Identify which cell holds the provided text, then report its (x, y) central coordinate. 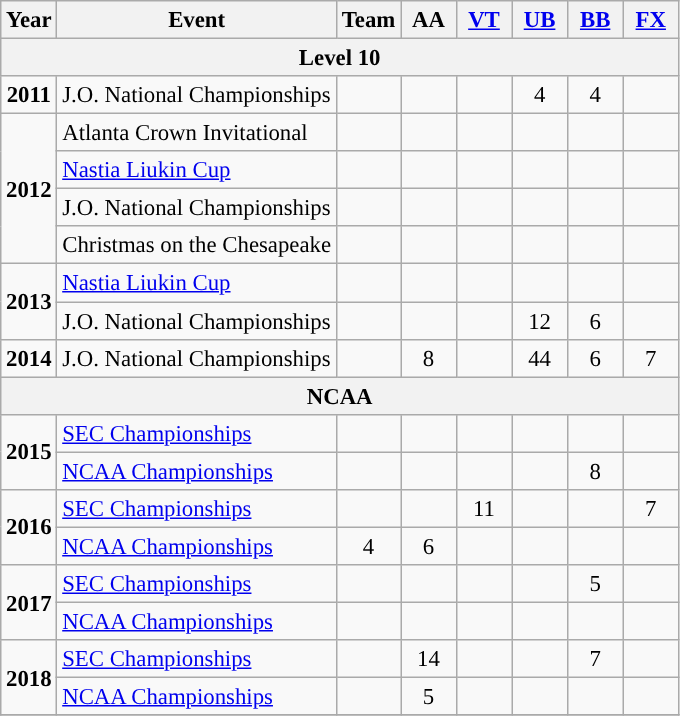
Event (196, 20)
11 (484, 509)
2014 (29, 358)
44 (540, 358)
2017 (29, 602)
VT (484, 20)
2012 (29, 189)
NCAA (340, 396)
Atlanta Crown Invitational (196, 133)
FX (651, 20)
2016 (29, 528)
Team (368, 20)
AA (429, 20)
Level 10 (340, 58)
2015 (29, 452)
14 (429, 659)
2013 (29, 302)
Christmas on the Chesapeake (196, 245)
12 (540, 321)
UB (540, 20)
BB (595, 20)
2011 (29, 95)
Year (29, 20)
2018 (29, 678)
